Detect which cell encompasses the target text, then output its [x, y] center coordinate. 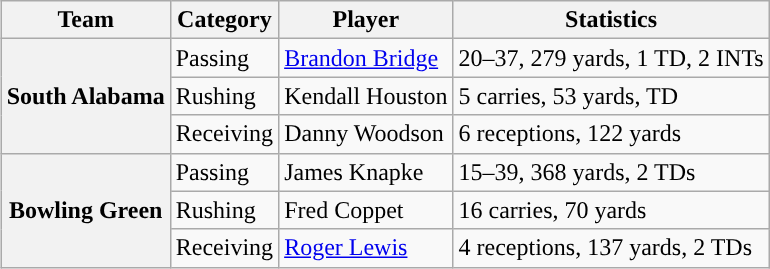
5 carries, 53 yards, TD [611, 96]
15–39, 368 yards, 2 TDs [611, 172]
Brandon Bridge [366, 58]
4 receptions, 137 yards, 2 TDs [611, 248]
Bowling Green [86, 210]
20–37, 279 yards, 1 TD, 2 INTs [611, 58]
Kendall Houston [366, 96]
Team [86, 20]
Statistics [611, 20]
6 receptions, 122 yards [611, 134]
James Knapke [366, 172]
Danny Woodson [366, 134]
South Alabama [86, 96]
Player [366, 20]
Roger Lewis [366, 248]
Fred Coppet [366, 210]
Category [224, 20]
16 carries, 70 yards [611, 210]
